Return the (x, y) coordinate for the center point of the cell that contains the specified text.  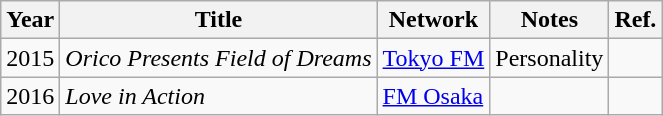
Network (434, 20)
2015 (30, 58)
2016 (30, 96)
Title (218, 20)
FM Osaka (434, 96)
Ref. (636, 20)
Orico Presents Field of Dreams (218, 58)
Love in Action (218, 96)
Tokyo FM (434, 58)
Personality (550, 58)
Year (30, 20)
Notes (550, 20)
